Return the [x, y] coordinate for the center point of the cell that contains the specified text.  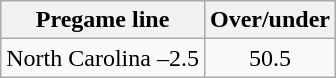
Pregame line [103, 20]
North Carolina –2.5 [103, 58]
50.5 [270, 58]
Over/under [270, 20]
